Return the [x, y] coordinate for the center point of the cell that contains the specified text.  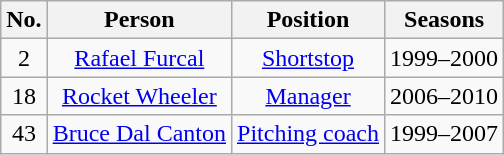
Position [308, 20]
43 [24, 134]
Manager [308, 96]
Bruce Dal Canton [139, 134]
Rafael Furcal [139, 58]
Person [139, 20]
Shortstop [308, 58]
Seasons [444, 20]
1999–2007 [444, 134]
Pitching coach [308, 134]
2006–2010 [444, 96]
2 [24, 58]
1999–2000 [444, 58]
No. [24, 20]
18 [24, 96]
Rocket Wheeler [139, 96]
